Locate the cell with the specified text and output its [X, Y] center coordinate. 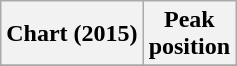
Chart (2015) [72, 34]
Peakposition [189, 34]
